Find where the given text appears and provide that cell's center as [x, y] coordinate. 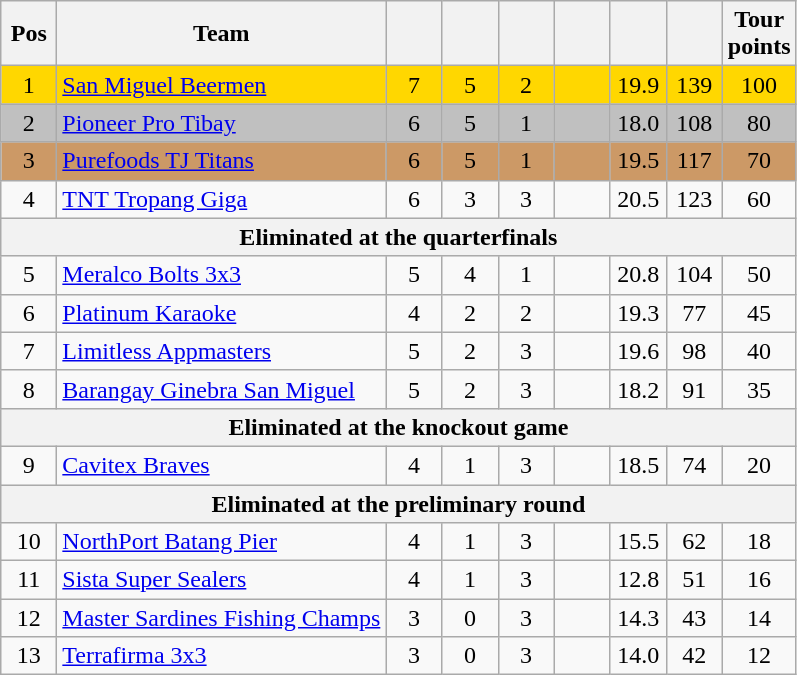
13 [29, 656]
Sista Super Sealers [222, 580]
51 [694, 580]
19.5 [638, 161]
Barangay Ginebra San Miguel [222, 389]
77 [694, 313]
139 [694, 85]
19.3 [638, 313]
Cavitex Braves [222, 465]
45 [759, 313]
20.8 [638, 275]
14 [759, 618]
104 [694, 275]
14.3 [638, 618]
98 [694, 351]
19.6 [638, 351]
11 [29, 580]
8 [29, 389]
123 [694, 199]
42 [694, 656]
18.0 [638, 123]
Tour points [759, 34]
Pioneer Pro Tibay [222, 123]
San Miguel Beermen [222, 85]
Eliminated at the preliminary round [398, 503]
Terrafirma 3x3 [222, 656]
NorthPort Batang Pier [222, 542]
14.0 [638, 656]
Limitless Appmasters [222, 351]
Eliminated at the knockout game [398, 427]
20 [759, 465]
40 [759, 351]
100 [759, 85]
43 [694, 618]
Platinum Karaoke [222, 313]
19.9 [638, 85]
15.5 [638, 542]
50 [759, 275]
12.8 [638, 580]
60 [759, 199]
10 [29, 542]
18 [759, 542]
74 [694, 465]
108 [694, 123]
20.5 [638, 199]
62 [694, 542]
35 [759, 389]
70 [759, 161]
Meralco Bolts 3x3 [222, 275]
Eliminated at the quarterfinals [398, 237]
117 [694, 161]
Team [222, 34]
18.5 [638, 465]
91 [694, 389]
16 [759, 580]
9 [29, 465]
TNT Tropang Giga [222, 199]
18.2 [638, 389]
80 [759, 123]
Master Sardines Fishing Champs [222, 618]
Pos [29, 34]
Purefoods TJ Titans [222, 161]
